From the cell containing the given text, extract its center point as [x, y] coordinate. 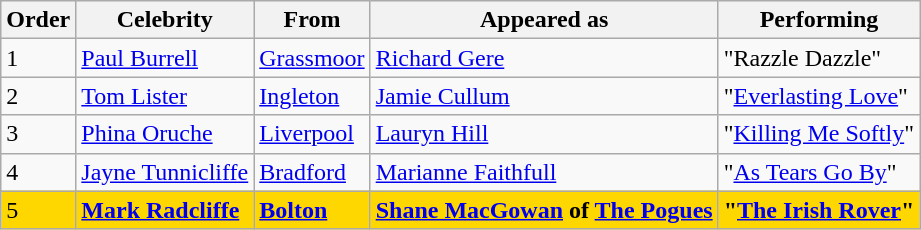
"Razzle Dazzle" [819, 58]
Bradford [312, 172]
"Killing Me Softly" [819, 134]
Order [38, 20]
"Everlasting Love" [819, 96]
"The Irish Rover" [819, 210]
Appeared as [544, 20]
1 [38, 58]
Grassmoor [312, 58]
Paul Burrell [165, 58]
Bolton [312, 210]
5 [38, 210]
Shane MacGowan of The Pogues [544, 210]
Jamie Cullum [544, 96]
Phina Oruche [165, 134]
Liverpool [312, 134]
2 [38, 96]
Tom Lister [165, 96]
Ingleton [312, 96]
"As Tears Go By" [819, 172]
Marianne Faithfull [544, 172]
3 [38, 134]
Performing [819, 20]
Celebrity [165, 20]
Lauryn Hill [544, 134]
From [312, 20]
Mark Radcliffe [165, 210]
Jayne Tunnicliffe [165, 172]
4 [38, 172]
Richard Gere [544, 58]
